Determine the (X, Y) coordinate at the center of the cell enclosing the given text.  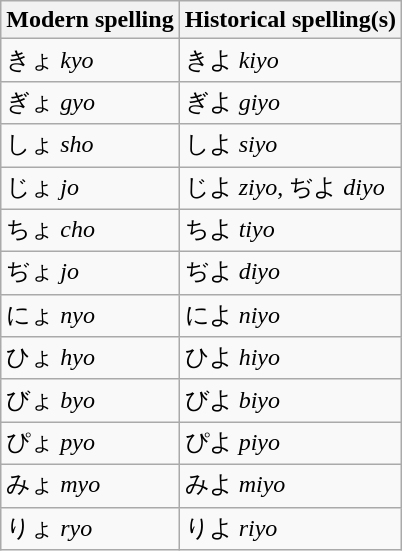
Modern spelling (90, 20)
りよ riyo (290, 528)
ひよ hiyo (290, 358)
にょ nyo (90, 316)
ちよ tiyo (290, 230)
りょ ryo (90, 528)
ちょ cho (90, 230)
みよ miyo (290, 486)
びょ byo (90, 400)
Historical spelling(s) (290, 20)
じょ jo (90, 188)
によ niyo (290, 316)
きょ kyo (90, 60)
ぢょ jo (90, 274)
みょ myo (90, 486)
しよ siyo (290, 146)
ひょ hyo (90, 358)
しょ sho (90, 146)
ぎよ giyo (290, 102)
ぴよ piyo (290, 444)
きよ kiyo (290, 60)
じよ ziyo, ぢよ diyo (290, 188)
ぢよ diyo (290, 274)
ぎょ gyo (90, 102)
びよ biyo (290, 400)
ぴょ pyo (90, 444)
